Pinpoint the cell where the given text exists, returning its [X, Y] midpoint coordinate. 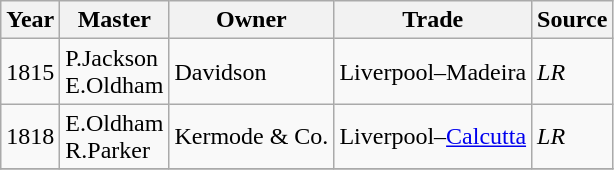
Master [114, 20]
1818 [30, 136]
Year [30, 20]
Kermode & Co. [252, 136]
P.JacksonE.Oldham [114, 72]
Liverpool–Calcutta [433, 136]
Source [572, 20]
Davidson [252, 72]
Trade [433, 20]
Liverpool–Madeira [433, 72]
E.OldhamR.Parker [114, 136]
1815 [30, 72]
Owner [252, 20]
